Capture the cell that displays the provided text and extract its (x, y) central coordinate. 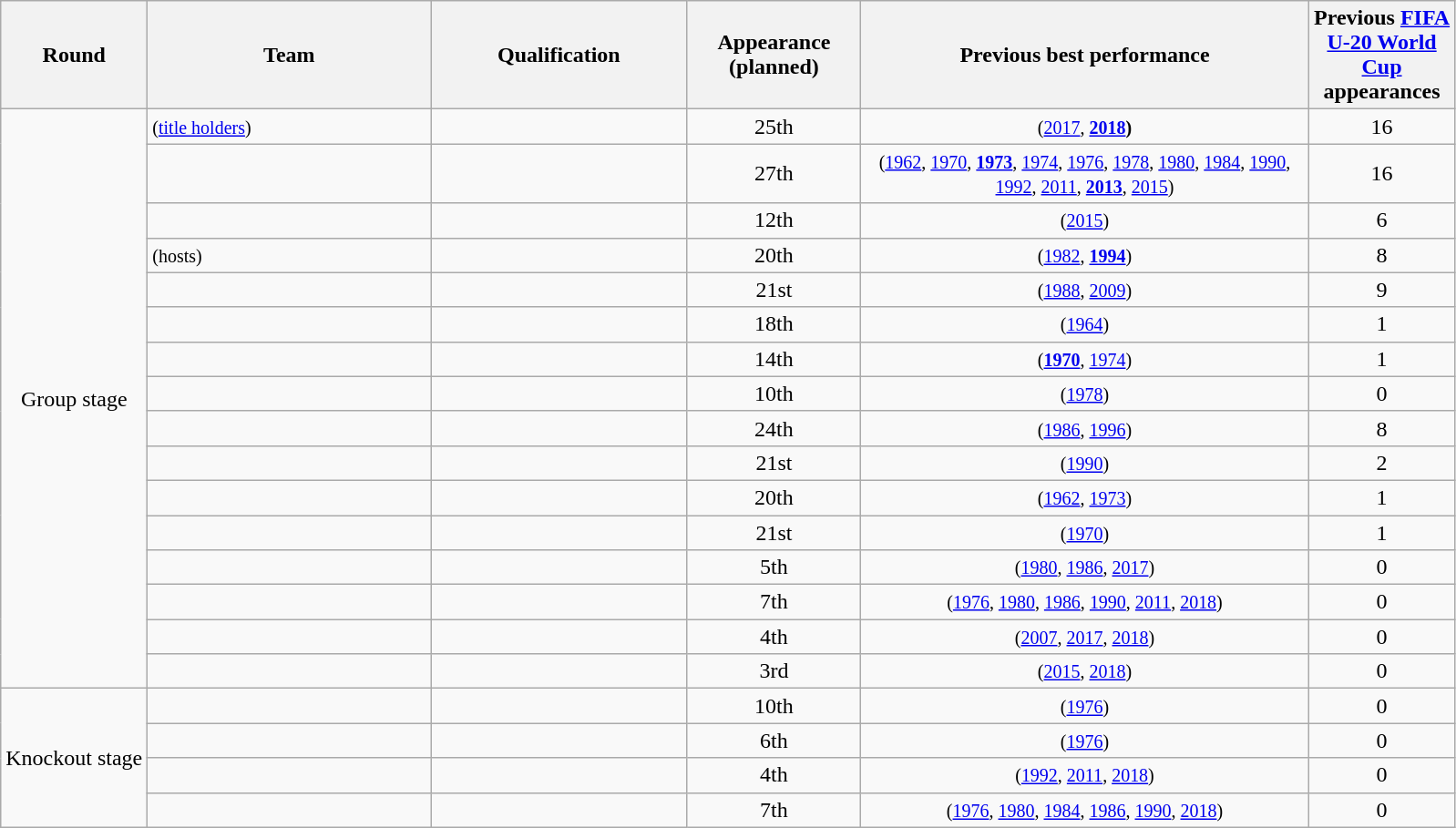
2 (1381, 463)
9 (1381, 290)
Previous best performance (1084, 55)
(1988, 2009) (1084, 290)
(hosts) (290, 255)
(1986, 1996) (1084, 428)
(1970) (1084, 533)
6 (1381, 220)
(1980, 1986, 2017) (1084, 567)
25th (774, 127)
24th (774, 428)
(1962, 1970, 1973, 1974, 1976, 1978, 1980, 1984, 1990, 1992, 2011, 2013, 2015) (1084, 173)
3rd (774, 671)
Round (75, 55)
(1990) (1084, 463)
(1982, 1994) (1084, 255)
(1992, 2011, 2018) (1084, 775)
Appearance(planned) (774, 55)
Group stage (75, 399)
Knockout stage (75, 758)
27th (774, 173)
(1964) (1084, 324)
Previous FIFA U-20 World Cup appearances (1381, 55)
(title holders) (290, 127)
Team (290, 55)
(2015) (1084, 220)
(1970, 1974) (1084, 359)
Qualification (559, 55)
(2007, 2017, 2018) (1084, 637)
5th (774, 567)
(1976, 1980, 1984, 1986, 1990, 2018) (1084, 810)
(1978) (1084, 394)
14th (774, 359)
(1976, 1980, 1986, 1990, 2011, 2018) (1084, 602)
12th (774, 220)
6th (774, 741)
(2015, 2018) (1084, 671)
(1962, 1973) (1084, 497)
(2017, 2018) (1084, 127)
18th (774, 324)
